Identify which cell holds the provided text, then report its (x, y) central coordinate. 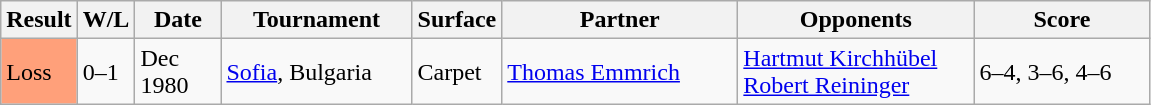
Loss (39, 72)
Hartmut Kirchhübel Robert Reininger (856, 72)
Sofia, Bulgaria (316, 72)
Score (1062, 20)
Carpet (457, 72)
Surface (457, 20)
0–1 (106, 72)
Opponents (856, 20)
Thomas Emmrich (620, 72)
6–4, 3–6, 4–6 (1062, 72)
Partner (620, 20)
Dec 1980 (178, 72)
W/L (106, 20)
Tournament (316, 20)
Result (39, 20)
Date (178, 20)
